Scan for the cell matching the given text and deliver its (X, Y) coordinate at center. 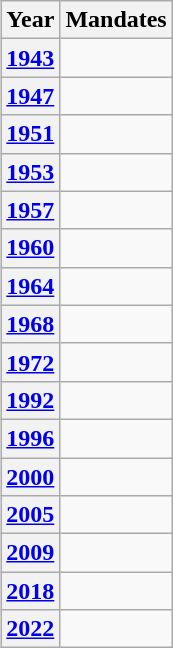
1957 (30, 210)
1996 (30, 438)
Year (30, 20)
Mandates (116, 20)
2018 (30, 591)
1951 (30, 134)
1968 (30, 324)
1964 (30, 286)
1992 (30, 400)
2009 (30, 553)
1960 (30, 248)
2022 (30, 629)
1972 (30, 362)
1943 (30, 58)
1953 (30, 172)
2000 (30, 477)
1947 (30, 96)
2005 (30, 515)
